For the text-containing cell, return its midpoint in [X, Y] coordinate format. 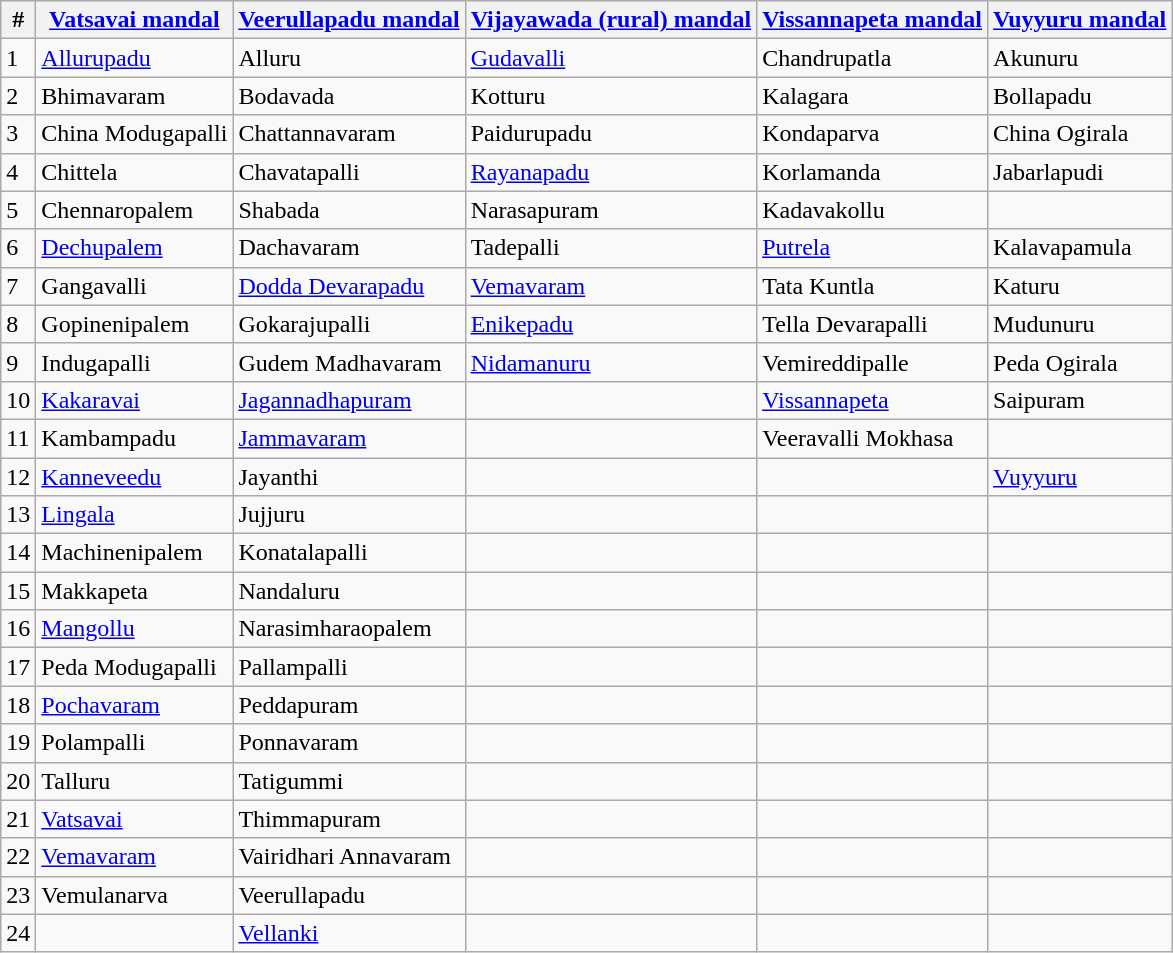
China Ogirala [1080, 134]
Gokarajupalli [349, 324]
13 [18, 515]
Rayanapadu [611, 172]
Vemireddipalle [872, 362]
Kanneveedu [134, 477]
18 [18, 705]
Mangollu [134, 629]
Paidurupadu [611, 134]
Vuyyuru [1080, 477]
7 [18, 286]
Korlamanda [872, 172]
Kalavapamula [1080, 248]
Kakaravai [134, 400]
Gudem Madhavaram [349, 362]
Ponnavaram [349, 743]
Jayanthi [349, 477]
20 [18, 781]
1 [18, 58]
5 [18, 210]
Jammavaram [349, 438]
Chittela [134, 172]
Bollapadu [1080, 96]
Veeravalli Mokhasa [872, 438]
Lingala [134, 515]
Konatalapalli [349, 553]
Pallampalli [349, 667]
Peda Ogirala [1080, 362]
21 [18, 819]
8 [18, 324]
11 [18, 438]
4 [18, 172]
Talluru [134, 781]
22 [18, 857]
Kondaparva [872, 134]
Machinenipalem [134, 553]
Makkapeta [134, 591]
Nidamanuru [611, 362]
Kalagara [872, 96]
Vellanki [349, 933]
Tata Kuntla [872, 286]
23 [18, 895]
15 [18, 591]
19 [18, 743]
Gangavalli [134, 286]
Vissannapeta [872, 400]
# [18, 20]
Jagannadhapuram [349, 400]
10 [18, 400]
24 [18, 933]
Gudavalli [611, 58]
Alluru [349, 58]
Indugapalli [134, 362]
Vemulanarva [134, 895]
Chennaropalem [134, 210]
Narasapuram [611, 210]
14 [18, 553]
Allurupadu [134, 58]
Kotturu [611, 96]
12 [18, 477]
Vuyyuru mandal [1080, 20]
Veerullapadu [349, 895]
6 [18, 248]
Peda Modugapalli [134, 667]
Shabada [349, 210]
Akunuru [1080, 58]
Bhimavaram [134, 96]
Tatigummi [349, 781]
9 [18, 362]
Kadavakollu [872, 210]
Katuru [1080, 286]
Vijayawada (rural) mandal [611, 20]
Veerullapadu mandal [349, 20]
Chattannavaram [349, 134]
Jabarlapudi [1080, 172]
Gopinenipalem [134, 324]
Putrela [872, 248]
Jujjuru [349, 515]
Saipuram [1080, 400]
Chavatapalli [349, 172]
Nandaluru [349, 591]
Dachavaram [349, 248]
Dechupalem [134, 248]
Thimmapuram [349, 819]
Polampalli [134, 743]
Pochavaram [134, 705]
16 [18, 629]
Chandrupatla [872, 58]
Bodavada [349, 96]
Mudunuru [1080, 324]
2 [18, 96]
Vatsavai [134, 819]
China Modugapalli [134, 134]
Peddapuram [349, 705]
3 [18, 134]
Enikepadu [611, 324]
Dodda Devarapadu [349, 286]
Tella Devarapalli [872, 324]
Vatsavai mandal [134, 20]
Vissannapeta mandal [872, 20]
Kambampadu [134, 438]
17 [18, 667]
Tadepalli [611, 248]
Vairidhari Annavaram [349, 857]
Narasimharaopalem [349, 629]
